Output the (x, y) coordinate of the center of the cell containing the given text.  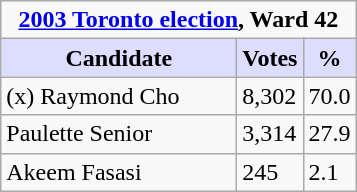
Votes (270, 58)
3,314 (270, 134)
70.0 (330, 96)
2.1 (330, 172)
Akeem Fasasi (119, 172)
% (330, 58)
(x) Raymond Cho (119, 96)
Candidate (119, 58)
27.9 (330, 134)
8,302 (270, 96)
Paulette Senior (119, 134)
2003 Toronto election, Ward 42 (178, 20)
245 (270, 172)
